Identify which cell holds the provided text, then report its (x, y) central coordinate. 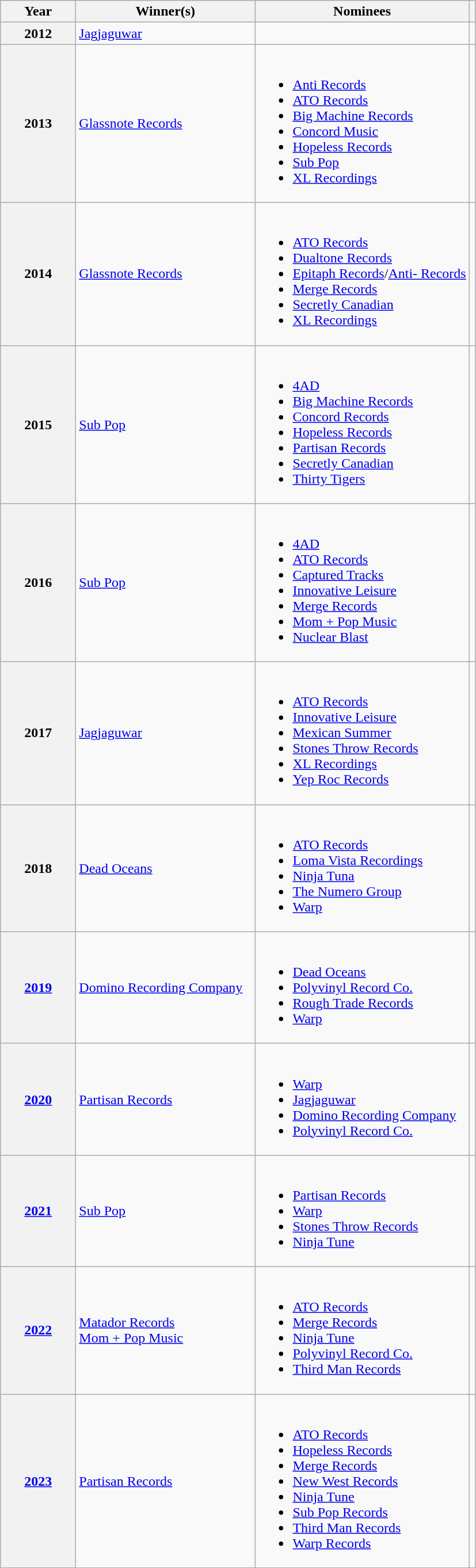
ATO RecordsDualtone RecordsEpitaph Records/Anti- RecordsMerge RecordsSecretly CanadianXL Recordings (362, 274)
ATO RecordsHopeless RecordsMerge RecordsNew West RecordsNinja TuneSub Pop RecordsThird Man RecordsWarp Records (362, 1481)
Year (38, 12)
Matador RecordsMom + Pop Music (166, 1330)
4ADATO RecordsCaptured TracksInnovative LeisureMerge RecordsMom + Pop MusicNuclear Blast (362, 582)
2018 (38, 868)
2013 (38, 123)
Nominees (362, 12)
ATO RecordsInnovative LeisureMexican SummerStones Throw RecordsXL RecordingsYep Roc Records (362, 733)
Partisan RecordsWarpStones Throw RecordsNinja Tune (362, 1211)
ATO RecordsLoma Vista RecordingsNinja TunaThe Numero GroupWarp (362, 868)
2016 (38, 582)
Dead Oceans (166, 868)
2015 (38, 425)
2014 (38, 274)
Domino Recording Company (166, 987)
2021 (38, 1211)
4ADBig Machine RecordsConcord RecordsHopeless RecordsPartisan RecordsSecretly CanadianThirty Tigers (362, 425)
2019 (38, 987)
WarpJagjaguwarDomino Recording CompanyPolyvinyl Record Co. (362, 1099)
2020 (38, 1099)
Anti RecordsATO RecordsBig Machine RecordsConcord MusicHopeless RecordsSub PopXL Recordings (362, 123)
2023 (38, 1481)
2017 (38, 733)
2022 (38, 1330)
ATO RecordsMerge RecordsNinja TunePolyvinyl Record Co.Third Man Records (362, 1330)
Dead OceansPolyvinyl Record Co.Rough Trade RecordsWarp (362, 987)
2012 (38, 33)
Winner(s) (166, 12)
